Return [x, y] of the center of cell containing provided text 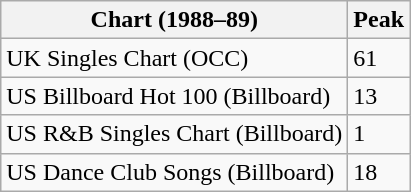
US Billboard Hot 100 (Billboard) [174, 96]
13 [379, 96]
US Dance Club Songs (Billboard) [174, 172]
18 [379, 172]
UK Singles Chart (OCC) [174, 58]
US R&B Singles Chart (Billboard) [174, 134]
1 [379, 134]
Peak [379, 20]
61 [379, 58]
Chart (1988–89) [174, 20]
